Scan for the cell matching the given text and deliver its [x, y] coordinate at center. 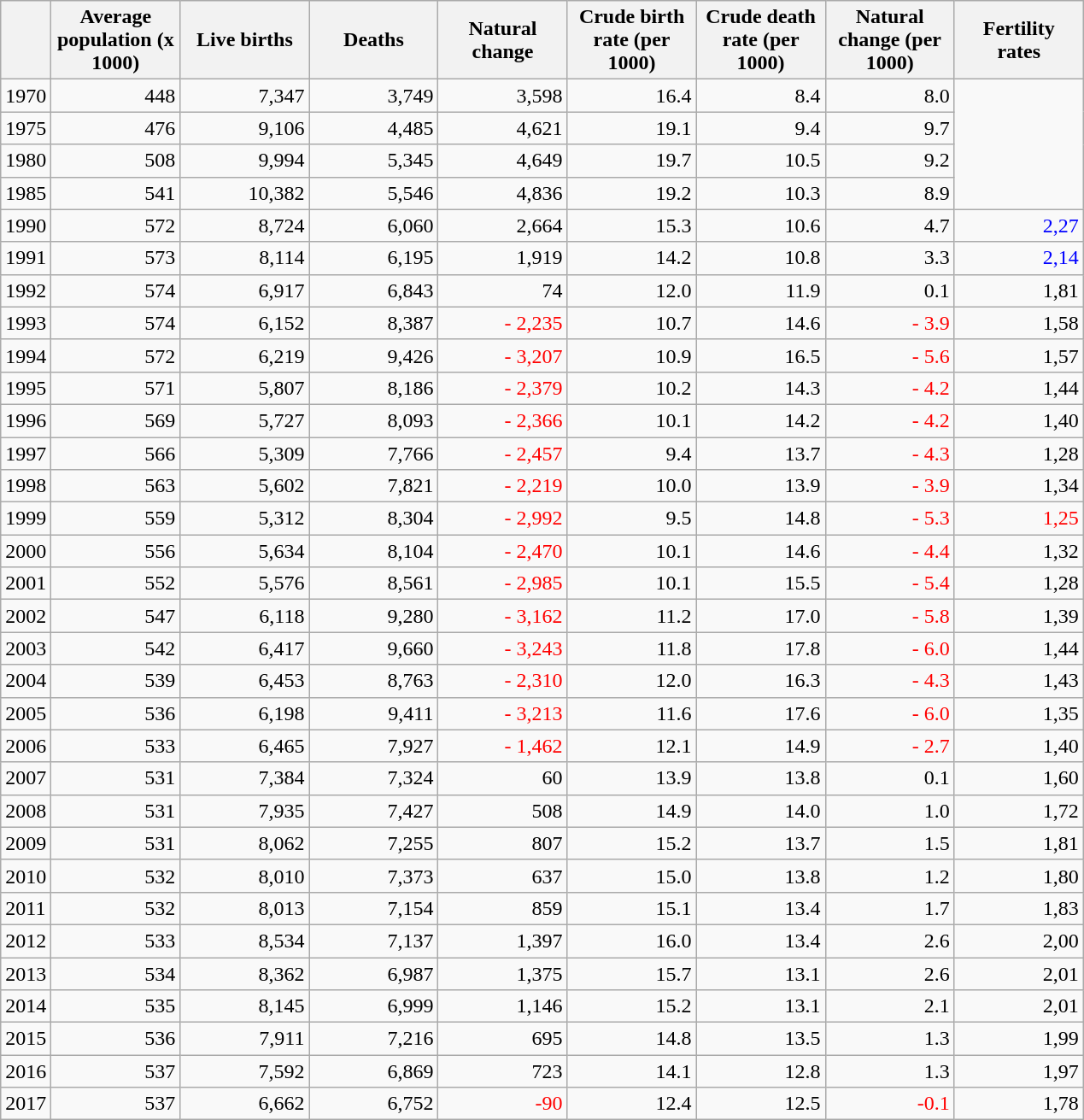
1994 [26, 355]
12.5 [760, 1104]
1997 [26, 454]
534 [116, 973]
Natural change (per 1000) [890, 40]
2000 [26, 551]
7,324 [374, 778]
7,927 [374, 746]
6,417 [244, 648]
10.7 [632, 323]
637 [502, 876]
3.3 [890, 258]
1,60 [1018, 778]
- 5.4 [890, 583]
19.7 [632, 161]
19.1 [632, 128]
6,465 [244, 746]
2014 [26, 1006]
4,485 [374, 128]
1,72 [1018, 811]
5,602 [244, 486]
1,83 [1018, 908]
Average population (x 1000) [116, 40]
535 [116, 1006]
6,752 [374, 1104]
1991 [26, 258]
566 [116, 454]
8,062 [244, 843]
11.2 [632, 616]
8,145 [244, 1006]
1.5 [890, 843]
7,384 [244, 778]
7,137 [374, 941]
541 [116, 193]
2015 [26, 1039]
1,146 [502, 1006]
8,114 [244, 258]
8,010 [244, 876]
- 3,162 [502, 616]
2001 [26, 583]
6,118 [244, 616]
5,345 [374, 161]
723 [502, 1071]
2016 [26, 1071]
12.8 [760, 1071]
1985 [26, 193]
Crude death rate (per 1000) [760, 40]
9.7 [890, 128]
547 [116, 616]
2,00 [1018, 941]
1.7 [890, 908]
6,060 [374, 226]
7,935 [244, 811]
8,561 [374, 583]
11.9 [760, 290]
6,219 [244, 355]
7,911 [244, 1039]
5,546 [374, 193]
10.6 [760, 226]
Fertility rates [1018, 40]
2013 [26, 973]
- 2,219 [502, 486]
2003 [26, 648]
9,994 [244, 161]
8,304 [374, 519]
7,216 [374, 1039]
7,766 [374, 454]
859 [502, 908]
542 [116, 648]
1,397 [502, 941]
2,664 [502, 226]
8,763 [374, 681]
2008 [26, 811]
6,843 [374, 290]
1,919 [502, 258]
1,78 [1018, 1104]
1,80 [1018, 876]
5,727 [244, 420]
2.1 [890, 1006]
- 3,243 [502, 648]
- 2,457 [502, 454]
7,821 [374, 486]
1,25 [1018, 519]
9,106 [244, 128]
60 [502, 778]
2,27 [1018, 226]
15.1 [632, 908]
- 2,985 [502, 583]
571 [116, 388]
- 3,213 [502, 713]
17.6 [760, 713]
5,576 [244, 583]
8.9 [890, 193]
7,255 [374, 843]
- 3,207 [502, 355]
- 2,310 [502, 681]
1970 [26, 96]
12.4 [632, 1104]
1992 [26, 290]
1,35 [1018, 713]
13.5 [760, 1039]
9,280 [374, 616]
1975 [26, 128]
Live births [244, 40]
7,373 [374, 876]
2,14 [1018, 258]
- 5.6 [890, 355]
10,382 [244, 193]
2002 [26, 616]
7,592 [244, 1071]
1,57 [1018, 355]
- 1,462 [502, 746]
695 [502, 1039]
8,104 [374, 551]
2009 [26, 843]
74 [502, 290]
16.3 [760, 681]
-90 [502, 1104]
16.5 [760, 355]
6,869 [374, 1071]
1993 [26, 323]
1,43 [1018, 681]
1,32 [1018, 551]
6,987 [374, 973]
9.2 [890, 161]
2017 [26, 1104]
5,807 [244, 388]
6,917 [244, 290]
Crude birth rate (per 1000) [632, 40]
3,598 [502, 96]
16.4 [632, 96]
10.0 [632, 486]
1998 [26, 486]
9,426 [374, 355]
17.8 [760, 648]
3,749 [374, 96]
17.0 [760, 616]
569 [116, 420]
4,649 [502, 161]
476 [116, 128]
- 4.4 [890, 551]
15.0 [632, 876]
9,660 [374, 648]
8.4 [760, 96]
5,309 [244, 454]
1990 [26, 226]
11.8 [632, 648]
Natural change [502, 40]
807 [502, 843]
2012 [26, 941]
2005 [26, 713]
2006 [26, 746]
8,013 [244, 908]
15.3 [632, 226]
14.3 [760, 388]
1.0 [890, 811]
1996 [26, 420]
10.2 [632, 388]
539 [116, 681]
6,662 [244, 1104]
10.3 [760, 193]
16.0 [632, 941]
10.9 [632, 355]
1,39 [1018, 616]
10.8 [760, 258]
5,312 [244, 519]
- 2,470 [502, 551]
8.0 [890, 96]
12.1 [632, 746]
1,34 [1018, 486]
559 [116, 519]
2011 [26, 908]
2010 [26, 876]
1999 [26, 519]
556 [116, 551]
7,154 [374, 908]
9,411 [374, 713]
2004 [26, 681]
448 [116, 96]
552 [116, 583]
8,093 [374, 420]
8,186 [374, 388]
19.2 [632, 193]
14.1 [632, 1071]
10.5 [760, 161]
- 5.3 [890, 519]
8,534 [244, 941]
Deaths [374, 40]
8,362 [244, 973]
- 2,366 [502, 420]
4,621 [502, 128]
11.6 [632, 713]
- 5.8 [890, 616]
8,724 [244, 226]
563 [116, 486]
2007 [26, 778]
7,427 [374, 811]
573 [116, 258]
5,634 [244, 551]
8,387 [374, 323]
4.7 [890, 226]
6,999 [374, 1006]
6,453 [244, 681]
6,198 [244, 713]
1995 [26, 388]
15.7 [632, 973]
1,58 [1018, 323]
4,836 [502, 193]
7,347 [244, 96]
1.2 [890, 876]
-0.1 [890, 1104]
- 2,379 [502, 388]
15.5 [760, 583]
1,97 [1018, 1071]
9.5 [632, 519]
1980 [26, 161]
- 2,992 [502, 519]
6,152 [244, 323]
6,195 [374, 258]
14.0 [760, 811]
1,99 [1018, 1039]
- 2,235 [502, 323]
1,375 [502, 973]
- 2.7 [890, 746]
